Detect which cell encompasses the target text, then output its [X, Y] center coordinate. 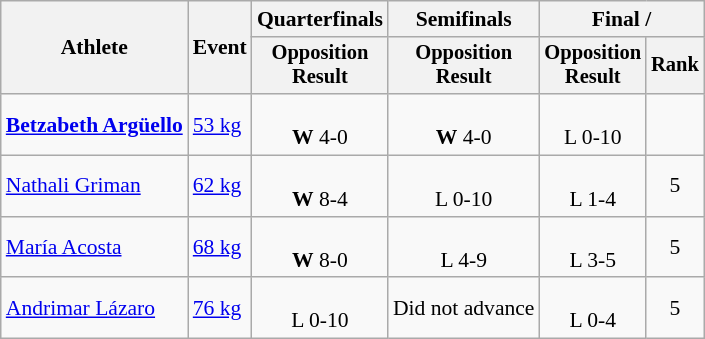
Did not advance [464, 308]
68 kg [220, 248]
62 kg [220, 186]
L 1-4 [592, 186]
Semifinals [464, 19]
Betzabeth Argüello [94, 124]
53 kg [220, 124]
María Acosta [94, 248]
Andrimar Lázaro [94, 308]
W 8-0 [320, 248]
Nathali Griman [94, 186]
Rank [675, 66]
L 3-5 [592, 248]
W 8-4 [320, 186]
L 0-4 [592, 308]
Quarterfinals [320, 19]
L 4-9 [464, 248]
Final / [621, 19]
Event [220, 48]
76 kg [220, 308]
Athlete [94, 48]
